Scan for the cell matching the given text and deliver its (X, Y) coordinate at center. 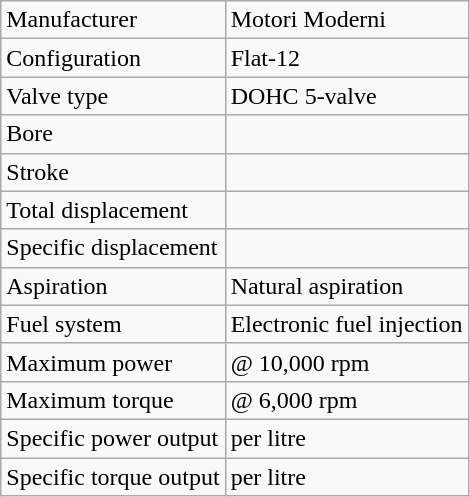
Configuration (113, 58)
Specific power output (113, 438)
Specific torque output (113, 477)
Total displacement (113, 210)
DOHC 5-valve (346, 96)
Maximum torque (113, 400)
Valve type (113, 96)
Electronic fuel injection (346, 324)
Maximum power (113, 362)
Natural aspiration (346, 286)
Motori Moderni (346, 20)
@ 10,000 rpm (346, 362)
Flat-12 (346, 58)
Stroke (113, 172)
Bore (113, 134)
Manufacturer (113, 20)
Aspiration (113, 286)
Specific displacement (113, 248)
@ 6,000 rpm (346, 400)
Fuel system (113, 324)
